Determine the (x, y) coordinate at the center of the cell enclosing the given text.  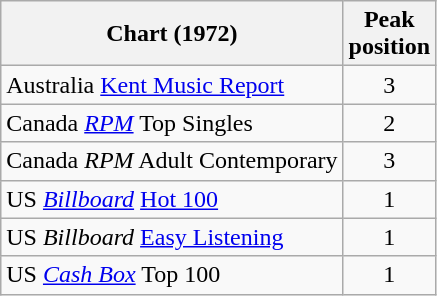
Canada RPM Adult Contemporary (172, 161)
US Billboard Hot 100 (172, 199)
Chart (1972) (172, 34)
Australia Kent Music Report (172, 85)
Canada RPM Top Singles (172, 123)
US Billboard Easy Listening (172, 237)
US Cash Box Top 100 (172, 275)
2 (389, 123)
Peakposition (389, 34)
